Detect which cell encompasses the target text, then output its [X, Y] center coordinate. 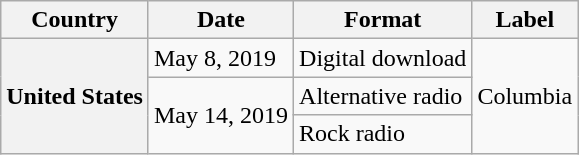
Label [525, 20]
Rock radio [383, 134]
Country [75, 20]
May 8, 2019 [220, 58]
Alternative radio [383, 96]
Columbia [525, 96]
May 14, 2019 [220, 115]
Format [383, 20]
United States [75, 96]
Digital download [383, 58]
Date [220, 20]
